Determine the (x, y) coordinate at the center of the cell enclosing the given text.  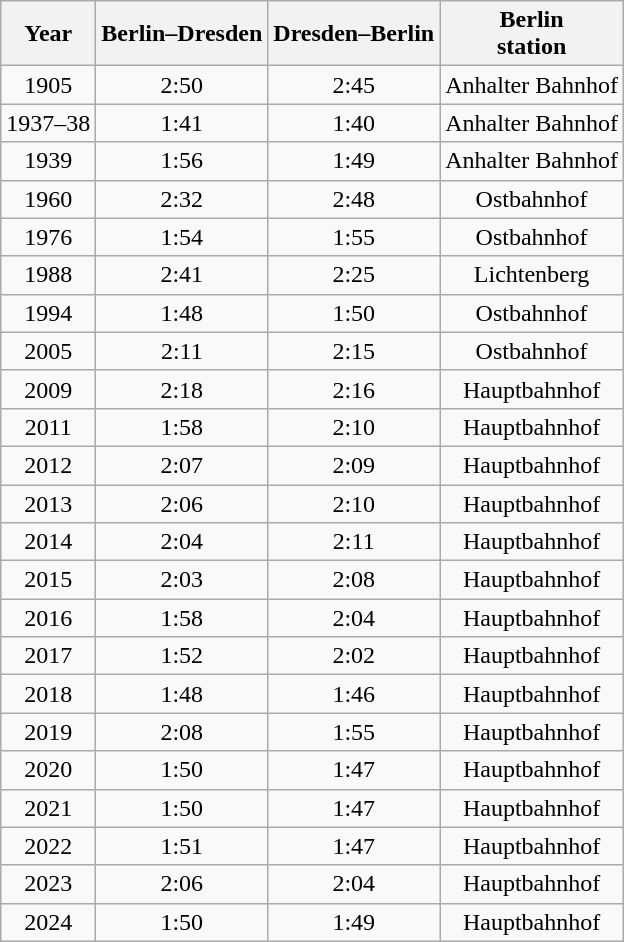
2018 (48, 694)
2013 (48, 503)
Berlin–Dresden (182, 34)
2020 (48, 770)
2017 (48, 656)
1905 (48, 85)
1:46 (354, 694)
2024 (48, 922)
2:48 (354, 199)
Lichtenberg (532, 275)
2011 (48, 427)
2023 (48, 884)
2016 (48, 618)
1:56 (182, 161)
2:32 (182, 199)
1:54 (182, 237)
2022 (48, 846)
2014 (48, 542)
Year (48, 34)
Dresden–Berlin (354, 34)
2:16 (354, 389)
1:40 (354, 123)
1960 (48, 199)
1976 (48, 237)
1988 (48, 275)
Berlinstation (532, 34)
2:45 (354, 85)
1939 (48, 161)
2005 (48, 351)
2:41 (182, 275)
2:07 (182, 465)
2019 (48, 732)
2012 (48, 465)
2:02 (354, 656)
2:18 (182, 389)
2:50 (182, 85)
1:41 (182, 123)
1937–38 (48, 123)
2:25 (354, 275)
2009 (48, 389)
2:09 (354, 465)
2:03 (182, 580)
2021 (48, 808)
2015 (48, 580)
1994 (48, 313)
1:51 (182, 846)
2:15 (354, 351)
1:52 (182, 656)
